Locate the cell with the specified text and output its [x, y] center coordinate. 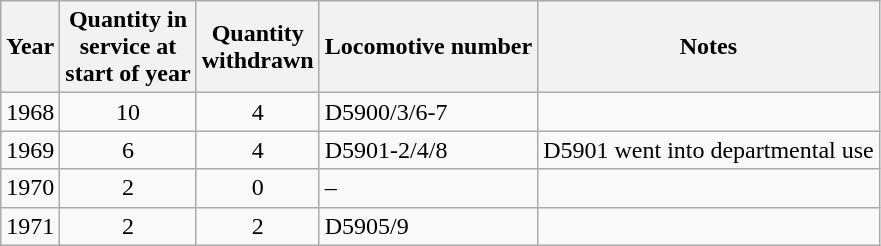
D5901 went into departmental use [709, 150]
Notes [709, 47]
Quantity inservice atstart of year [128, 47]
0 [258, 188]
– [428, 188]
1970 [30, 188]
1969 [30, 150]
1971 [30, 226]
D5901-2/4/8 [428, 150]
D5905/9 [428, 226]
10 [128, 112]
D5900/3/6-7 [428, 112]
Locomotive number [428, 47]
1968 [30, 112]
6 [128, 150]
Quantitywithdrawn [258, 47]
Year [30, 47]
